Output the [x, y] coordinate of the center of the cell containing the given text.  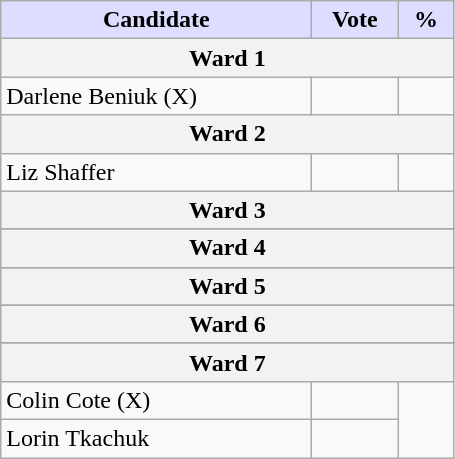
Ward 2 [228, 134]
Ward 6 [228, 324]
% [426, 20]
Darlene Beniuk (X) [156, 96]
Ward 4 [228, 248]
Colin Cote (X) [156, 400]
Vote [355, 20]
Ward 5 [228, 286]
Candidate [156, 20]
Liz Shaffer [156, 172]
Lorin Tkachuk [156, 438]
Ward 1 [228, 58]
Ward 3 [228, 210]
Ward 7 [228, 362]
